Pinpoint the cell where the given text exists, returning its [x, y] midpoint coordinate. 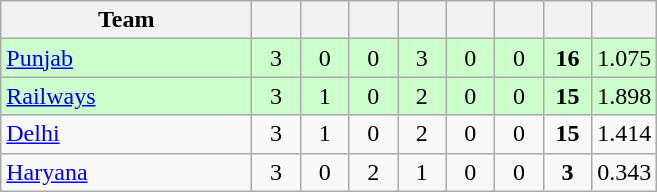
Team [126, 20]
0.343 [624, 172]
1.898 [624, 96]
Delhi [126, 134]
16 [568, 58]
Haryana [126, 172]
Punjab [126, 58]
1.414 [624, 134]
1.075 [624, 58]
Railways [126, 96]
